Return (x, y) of the center of cell containing provided text 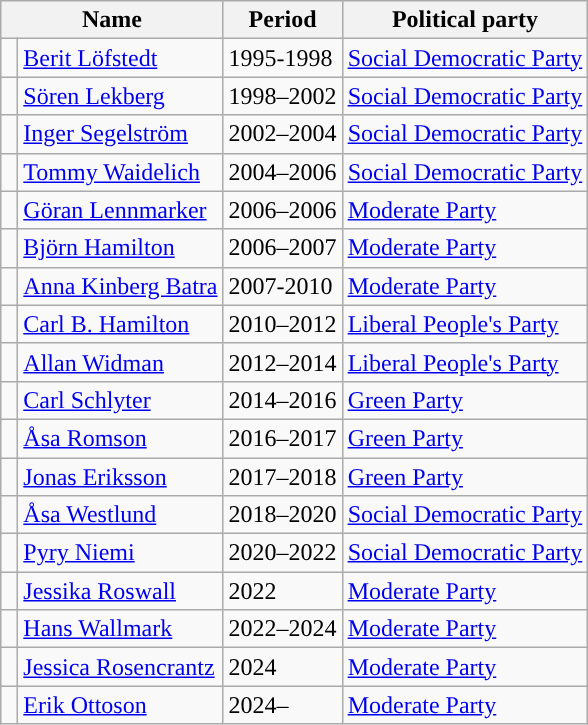
2024 (282, 667)
Allan Widman (120, 362)
1995-1998 (282, 58)
Inger Segelström (120, 134)
2004–2006 (282, 172)
2018–2020 (282, 515)
2002–2004 (282, 134)
Name (112, 20)
2017–2018 (282, 477)
Tommy Waidelich (120, 172)
Åsa Romson (120, 438)
Anna Kinberg Batra (120, 286)
Åsa Westlund (120, 515)
2020–2022 (282, 553)
Göran Lennmarker (120, 210)
Jonas Eriksson (120, 477)
Carl B. Hamilton (120, 324)
1998–2002 (282, 96)
2006–2006 (282, 210)
Carl Schlyter (120, 400)
Jessika Roswall (120, 591)
Hans Wallmark (120, 629)
2006–2007 (282, 248)
2022–2024 (282, 629)
Jessica Rosencrantz (120, 667)
Pyry Niemi (120, 553)
Berit Löfstedt (120, 58)
Political party (465, 20)
Björn Hamilton (120, 248)
2022 (282, 591)
Period (282, 20)
2007-2010 (282, 286)
2012–2014 (282, 362)
Erik Ottoson (120, 705)
Sören Lekberg (120, 96)
2014–2016 (282, 400)
2016–2017 (282, 438)
2024– (282, 705)
2010–2012 (282, 324)
